Find where the given text appears and provide that cell's center as (X, Y) coordinate. 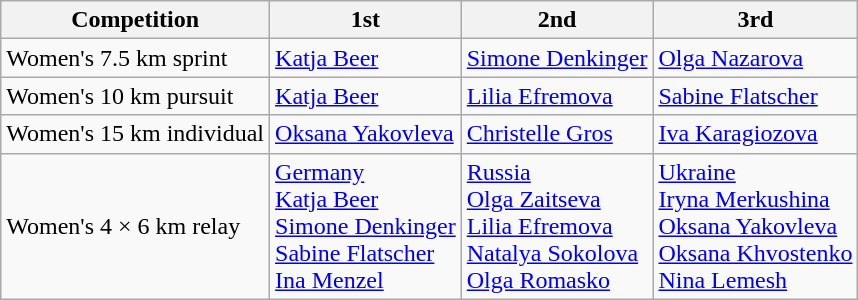
Competition (136, 20)
Iva Karagiozova (756, 134)
2nd (557, 20)
Women's 4 × 6 km relay (136, 226)
RussiaOlga ZaitsevaLilia EfremovaNatalya SokolovaOlga Romasko (557, 226)
GermanyKatja BeerSimone DenkingerSabine FlatscherIna Menzel (366, 226)
Sabine Flatscher (756, 96)
Women's 10 km pursuit (136, 96)
Lilia Efremova (557, 96)
1st (366, 20)
3rd (756, 20)
UkraineIryna MerkushinaOksana YakovlevaOksana KhvostenkoNina Lemesh (756, 226)
Christelle Gros (557, 134)
Women's 15 km individual (136, 134)
Olga Nazarova (756, 58)
Women's 7.5 km sprint (136, 58)
Simone Denkinger (557, 58)
Oksana Yakovleva (366, 134)
